Extract the (x, y) coordinate from the center of the cell holding the provided text.  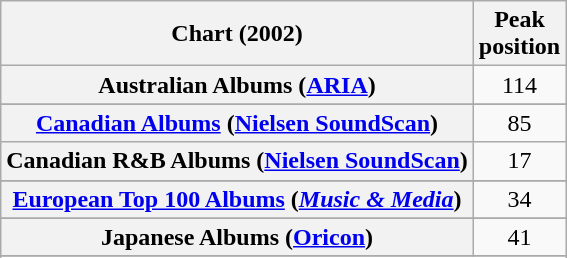
Canadian Albums (Nielsen SoundScan) (238, 123)
114 (519, 85)
Australian Albums (ARIA) (238, 85)
85 (519, 123)
41 (519, 237)
Japanese Albums (Oricon) (238, 237)
Peakposition (519, 34)
34 (519, 199)
Chart (2002) (238, 34)
Canadian R&B Albums (Nielsen SoundScan) (238, 161)
European Top 100 Albums (Music & Media) (238, 199)
17 (519, 161)
